Search for the cell housing the specified text and yield its [X, Y] center coordinate. 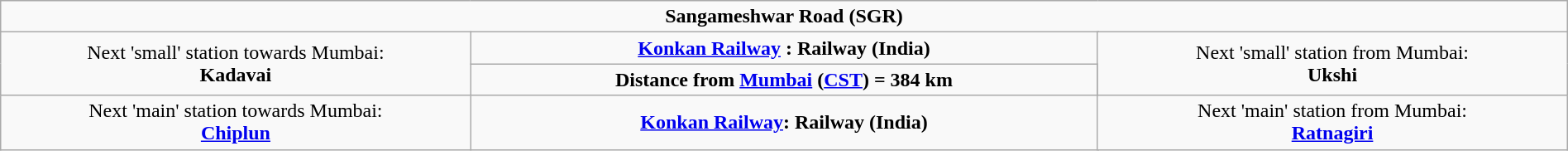
Distance from Mumbai (CST) = 384 km [784, 80]
Next 'main' station from Mumbai:Ratnagiri [1332, 123]
Sangameshwar Road (SGR) [784, 17]
Next 'main' station towards Mumbai:Chiplun [236, 123]
Next 'small' station towards Mumbai:Kadavai [236, 64]
Konkan Railway: Railway (India) [784, 123]
Next 'small' station from Mumbai:Ukshi [1332, 64]
Konkan Railway : Railway (India) [784, 48]
